Locate the cell with the specified text and output its [x, y] center coordinate. 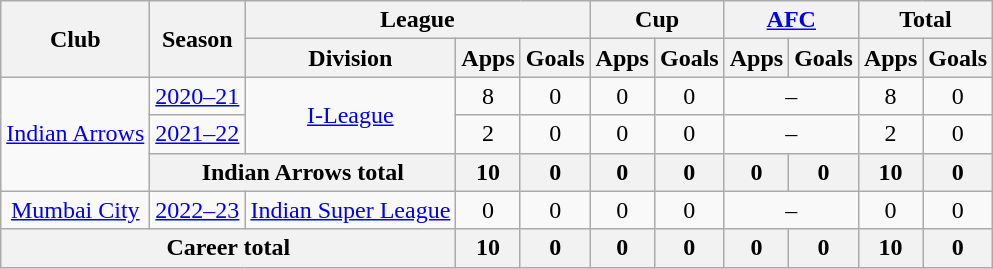
Indian Arrows total [303, 172]
Career total [228, 248]
Mumbai City [76, 210]
I-League [350, 115]
Total [925, 20]
Indian Super League [350, 210]
2021–22 [198, 134]
Division [350, 58]
AFC [791, 20]
Indian Arrows [76, 134]
2020–21 [198, 96]
Season [198, 39]
Club [76, 39]
2022–23 [198, 210]
League [418, 20]
Cup [657, 20]
